Locate the cell with the specified text and output its (x, y) center coordinate. 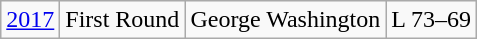
L 73–69 (432, 20)
First Round (122, 20)
2017 (30, 20)
George Washington (286, 20)
